Determine the [x, y] coordinate at the center of the cell enclosing the given text.  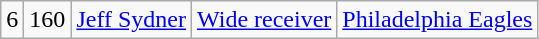
Philadelphia Eagles [438, 20]
Wide receiver [264, 20]
Jeff Sydner [132, 20]
6 [12, 20]
160 [48, 20]
